From the cell containing the given text, extract its center point as [x, y] coordinate. 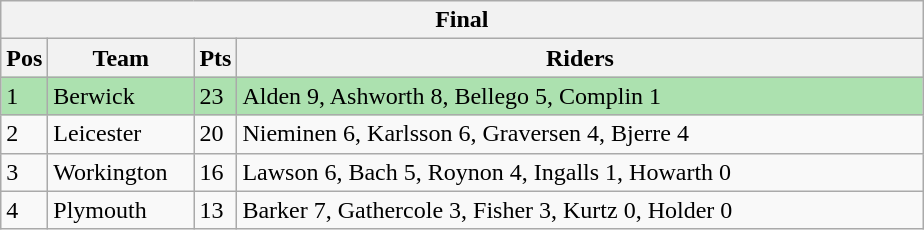
Alden 9, Ashworth 8, Bellego 5, Complin 1 [580, 96]
1 [24, 96]
Final [462, 20]
Lawson 6, Bach 5, Roynon 4, Ingalls 1, Howarth 0 [580, 172]
3 [24, 172]
Leicester [121, 134]
Barker 7, Gathercole 3, Fisher 3, Kurtz 0, Holder 0 [580, 210]
Team [121, 58]
Berwick [121, 96]
Pos [24, 58]
23 [216, 96]
Nieminen 6, Karlsson 6, Graversen 4, Bjerre 4 [580, 134]
2 [24, 134]
Riders [580, 58]
Workington [121, 172]
Pts [216, 58]
Plymouth [121, 210]
4 [24, 210]
13 [216, 210]
20 [216, 134]
16 [216, 172]
